Return [X, Y] of the center of cell containing provided text 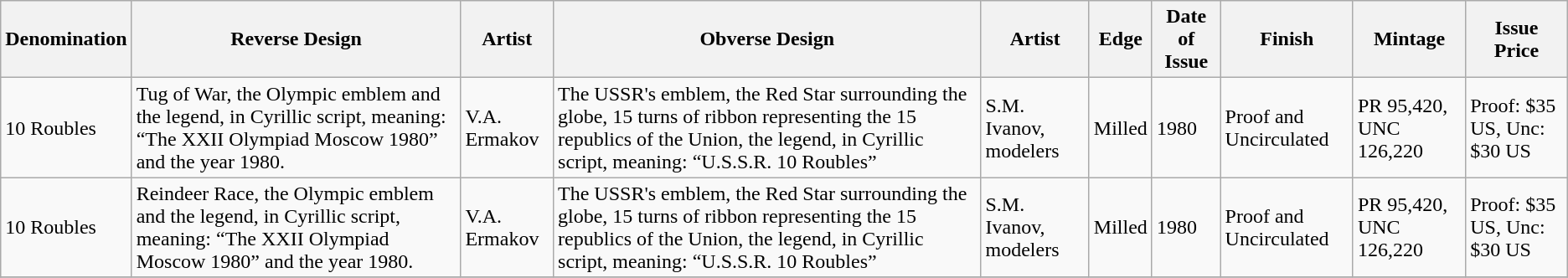
Issue Price [1517, 39]
Obverse Design [767, 39]
Mintage [1409, 39]
Edge [1121, 39]
Reindeer Race, the Olympic emblem and the legend, in Cyrillic script, meaning: “The XXII Olympiad Moscow 1980” and the year 1980. [297, 228]
Date of Issue [1186, 39]
Reverse Design [297, 39]
Tug of War, the Olympic emblem and the legend, in Cyrillic script, meaning: “The XXII Olympiad Moscow 1980” and the year 1980. [297, 127]
Finish [1287, 39]
Denomination [66, 39]
